Pinpoint the cell where the given text exists, returning its (x, y) midpoint coordinate. 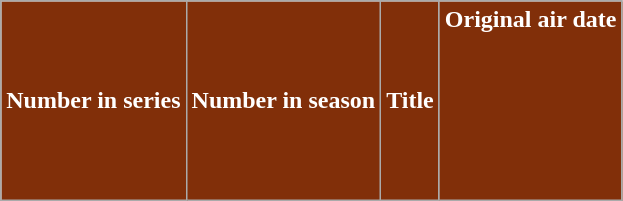
Number in season (284, 101)
Number in series (94, 101)
Title (410, 101)
Original air date (530, 101)
